Search for the cell housing the specified text and yield its (X, Y) center coordinate. 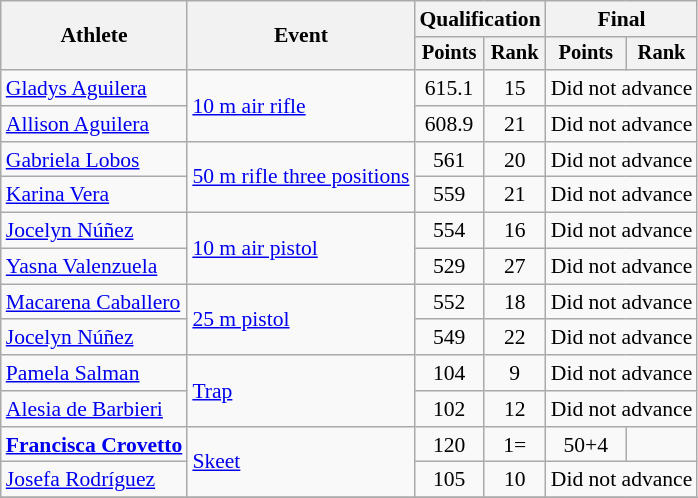
615.1 (448, 88)
561 (448, 160)
Athlete (94, 36)
105 (448, 480)
Karina Vera (94, 195)
Pamela Salman (94, 373)
12 (515, 409)
20 (515, 160)
Skeet (300, 462)
Francisca Crovetto (94, 445)
50 m rifle three positions (300, 178)
Event (300, 36)
Qualification (480, 19)
9 (515, 373)
559 (448, 195)
18 (515, 302)
Yasna Valenzuela (94, 267)
Final (622, 19)
102 (448, 409)
529 (448, 267)
27 (515, 267)
10 m air pistol (300, 248)
Alesia de Barbieri (94, 409)
552 (448, 302)
25 m pistol (300, 320)
Gabriela Lobos (94, 160)
104 (448, 373)
50+4 (586, 445)
Macarena Caballero (94, 302)
10 (515, 480)
15 (515, 88)
Gladys Aguilera (94, 88)
16 (515, 231)
608.9 (448, 124)
Trap (300, 390)
120 (448, 445)
1= (515, 445)
Allison Aguilera (94, 124)
22 (515, 338)
554 (448, 231)
10 m air rifle (300, 106)
549 (448, 338)
Josefa Rodríguez (94, 480)
